Provide the [X, Y] coordinate of the cell's center where the given text is located.  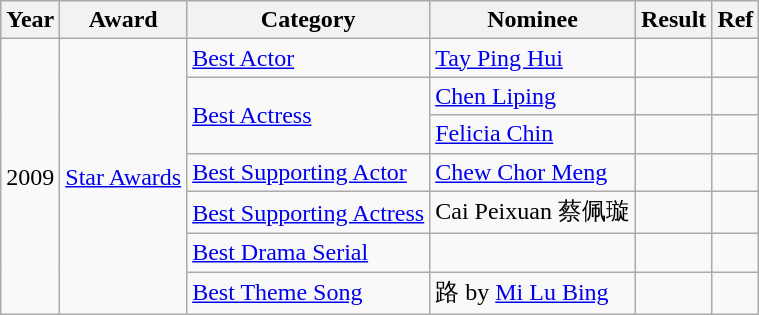
Best Actor [308, 58]
路 by Mi Lu Bing [533, 294]
Best Supporting Actress [308, 212]
Category [308, 20]
Best Actress [308, 115]
Star Awards [124, 176]
Felicia Chin [533, 134]
Tay Ping Hui [533, 58]
Nominee [533, 20]
Chen Liping [533, 96]
Chew Chor Meng [533, 172]
Best Drama Serial [308, 253]
Year [30, 20]
Best Supporting Actor [308, 172]
Cai Peixuan 蔡佩璇 [533, 212]
Best Theme Song [308, 294]
Ref [736, 20]
Award [124, 20]
2009 [30, 176]
Result [673, 20]
